Extract the [X, Y] coordinate from the center of the cell holding the provided text.  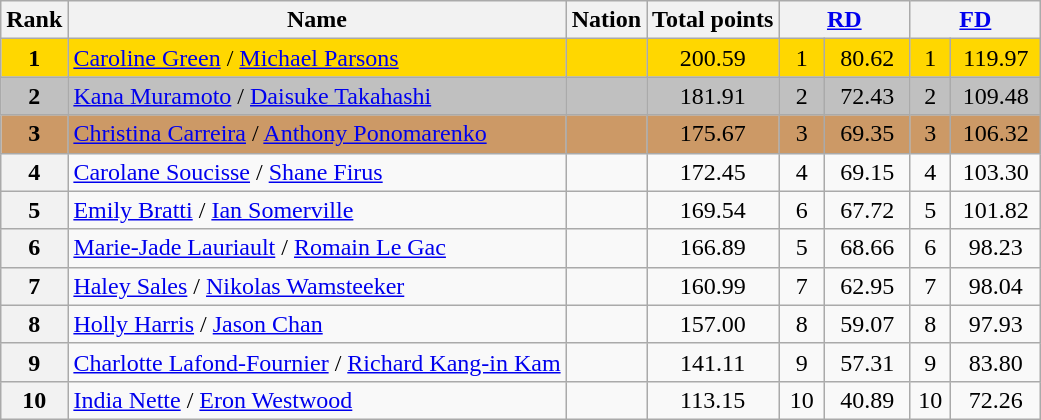
67.72 [868, 210]
59.07 [868, 324]
98.04 [996, 286]
Emily Bratti / Ian Somerville [317, 210]
80.62 [868, 58]
200.59 [713, 58]
Charlotte Lafond-Fournier / Richard Kang-in Kam [317, 362]
RD [844, 20]
106.32 [996, 134]
Marie-Jade Lauriault / Romain Le Gac [317, 248]
Nation [606, 20]
175.67 [713, 134]
69.15 [868, 172]
119.97 [996, 58]
97.93 [996, 324]
160.99 [713, 286]
157.00 [713, 324]
Christina Carreira / Anthony Ponomarenko [317, 134]
57.31 [868, 362]
172.45 [713, 172]
72.43 [868, 96]
68.66 [868, 248]
India Nette / Eron Westwood [317, 400]
Caroline Green / Michael Parsons [317, 58]
103.30 [996, 172]
Haley Sales / Nikolas Wamsteeker [317, 286]
69.35 [868, 134]
Holly Harris / Jason Chan [317, 324]
40.89 [868, 400]
98.23 [996, 248]
Carolane Soucisse / Shane Firus [317, 172]
109.48 [996, 96]
169.54 [713, 210]
Total points [713, 20]
166.89 [713, 248]
62.95 [868, 286]
Rank [34, 20]
101.82 [996, 210]
113.15 [713, 400]
Kana Muramoto / Daisuke Takahashi [317, 96]
72.26 [996, 400]
83.80 [996, 362]
Name [317, 20]
181.91 [713, 96]
141.11 [713, 362]
FD [976, 20]
